Provide the [x, y] coordinate of the cell's center where the given text is located.  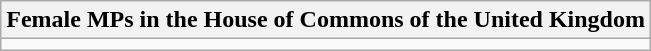
Female MPs in the House of Commons of the United Kingdom [326, 20]
